Return (x, y) of the center of cell containing provided text 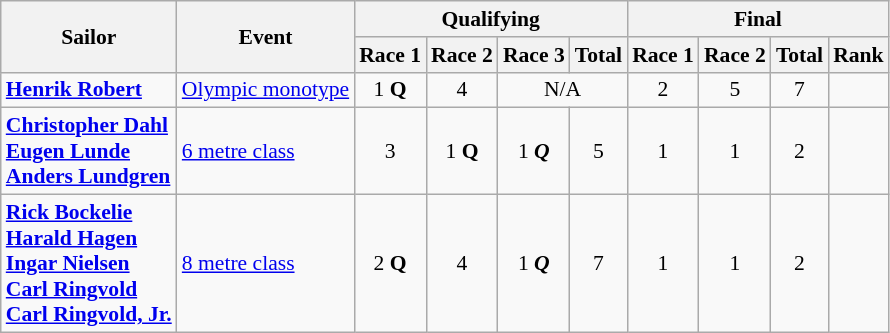
Final (758, 19)
Qualifying (490, 19)
Rank (858, 55)
3 (390, 152)
Race 3 (534, 55)
8 metre class (266, 264)
Sailor (89, 36)
Event (266, 36)
Henrik Robert (89, 90)
Olympic monotype (266, 90)
Christopher Dahl Eugen Lunde Anders Lundgren (89, 152)
Rick Bockelie Harald Hagen Ingar Nielsen Carl Ringvold Carl Ringvold, Jr. (89, 264)
N/A (562, 90)
2 Q (390, 264)
6 metre class (266, 152)
